Return the [X, Y] coordinate for the center point of the cell that contains the specified text.  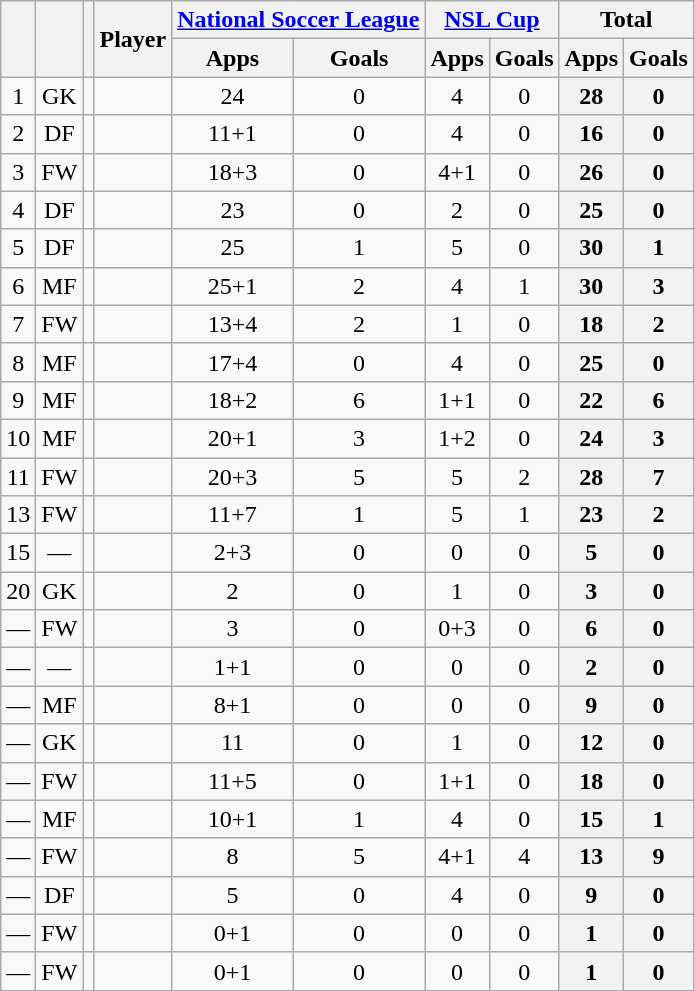
Total [626, 20]
12 [591, 743]
22 [591, 400]
20+1 [233, 438]
10+1 [233, 819]
18+2 [233, 400]
25+1 [233, 286]
Player [133, 39]
11+7 [233, 515]
11+5 [233, 781]
26 [591, 172]
National Soccer League [298, 20]
11+1 [233, 134]
10 [18, 438]
17+4 [233, 362]
2+3 [233, 553]
13+4 [233, 324]
NSL Cup [492, 20]
16 [591, 134]
20+3 [233, 477]
8+1 [233, 705]
20 [18, 591]
18+3 [233, 172]
1+2 [457, 438]
0+3 [457, 629]
